Scan for the cell matching the given text and deliver its (x, y) coordinate at center. 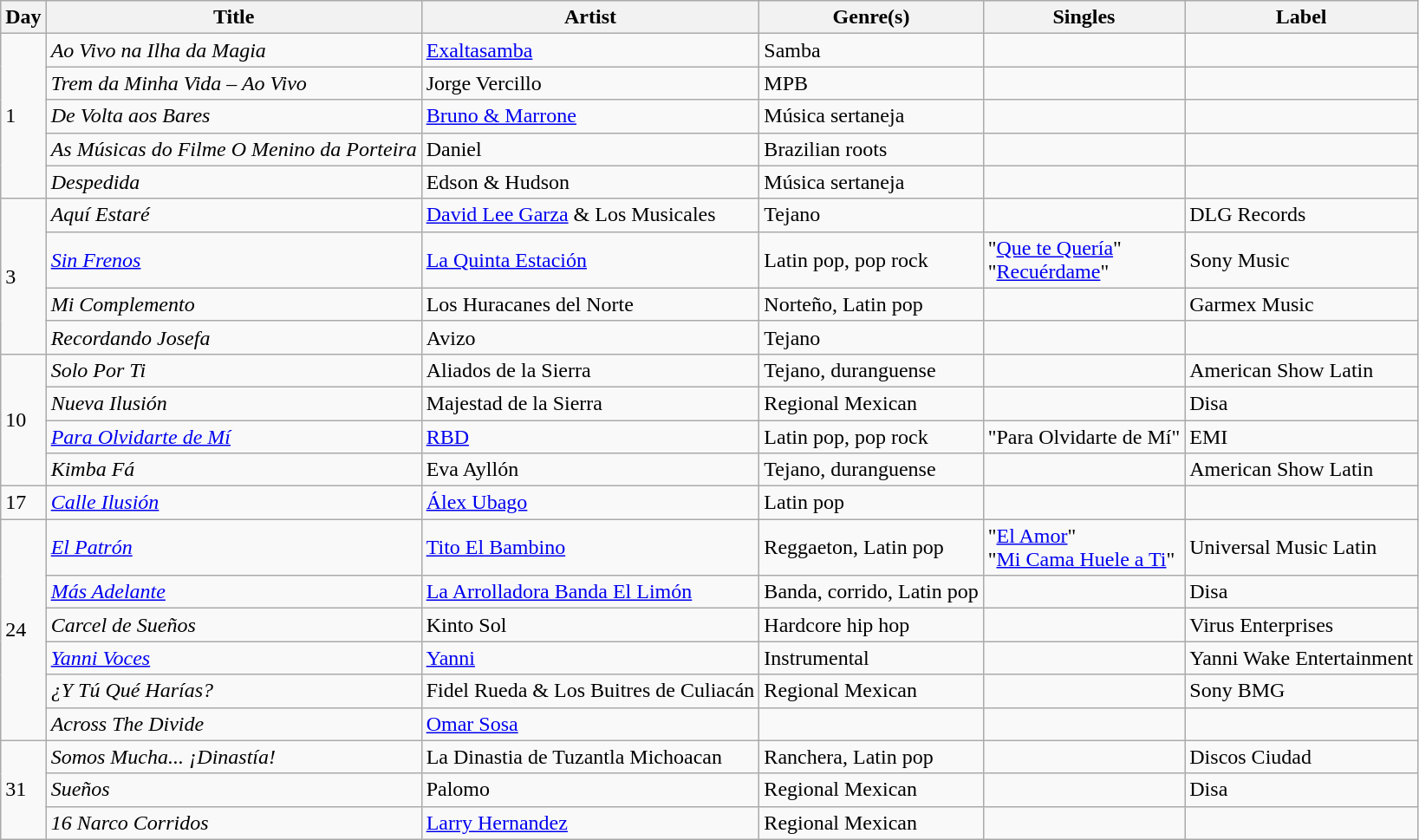
31 (23, 790)
Label (1302, 17)
MPB (871, 83)
Brazilian roots (871, 149)
Más Adelante (234, 592)
Eva Ayllón (590, 470)
Sueños (234, 790)
RBD (590, 436)
Nueva Ilusión (234, 403)
Kinto Sol (590, 625)
1 (23, 116)
Virus Enterprises (1302, 625)
Yanni (590, 658)
Banda, corrido, Latin pop (871, 592)
Despedida (234, 182)
Solo Por Ti (234, 370)
Avizo (590, 337)
Recordando Josefa (234, 337)
David Lee Garza & Los Musicales (590, 215)
10 (23, 420)
Somos Mucha... ¡Dinastía! (234, 757)
La Quinta Estación (590, 260)
Carcel de Sueños (234, 625)
Genre(s) (871, 17)
De Volta aos Bares (234, 116)
Yanni Voces (234, 658)
"Para Olvidarte de Mí" (1084, 436)
Trem da Minha Vida – Ao Vivo (234, 83)
El Patrón (234, 548)
Aquí Estaré (234, 215)
La Arrolladora Banda El Limón (590, 592)
Para Olvidarte de Mí (234, 436)
Edson & Hudson (590, 182)
Norteño, Latin pop (871, 304)
Exaltasamba (590, 50)
16 Narco Corridos (234, 823)
Day (23, 17)
Garmex Music (1302, 304)
Álex Ubago (590, 503)
Hardcore hip hop (871, 625)
Title (234, 17)
24 (23, 629)
Los Huracanes del Norte (590, 304)
La Dinastia de Tuzantla Michoacan (590, 757)
Singles (1084, 17)
Calle Ilusión (234, 503)
As Músicas do Filme O Menino da Porteira (234, 149)
Palomo (590, 790)
Samba (871, 50)
DLG Records (1302, 215)
3 (23, 276)
Larry Hernandez (590, 823)
Sin Frenos (234, 260)
Daniel (590, 149)
17 (23, 503)
"El Amor""Mi Cama Huele a Ti" (1084, 548)
Kimba Fá (234, 470)
Omar Sosa (590, 724)
Majestad de la Sierra (590, 403)
"Que te Quería""Recuérdame" (1084, 260)
Across The Divide (234, 724)
Yanni Wake Entertainment (1302, 658)
Fidel Rueda & Los Buitres de Culiacán (590, 691)
Aliados de la Sierra (590, 370)
EMI (1302, 436)
Ao Vivo na Ilha da Magia (234, 50)
Ranchera, Latin pop (871, 757)
Instrumental (871, 658)
Reggaeton, Latin pop (871, 548)
Universal Music Latin (1302, 548)
Jorge Vercillo (590, 83)
Mi Complemento (234, 304)
Artist (590, 17)
Sony Music (1302, 260)
Discos Ciudad (1302, 757)
Sony BMG (1302, 691)
¿Y Tú Qué Harías? (234, 691)
Tito El Bambino (590, 548)
Latin pop (871, 503)
Bruno & Marrone (590, 116)
